Determine the [x, y] coordinate at the center of the cell enclosing the given text.  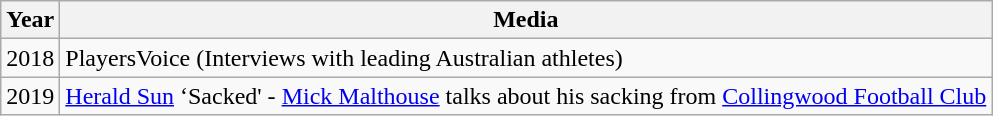
PlayersVoice (Interviews with leading Australian athletes) [526, 58]
Herald Sun ‘Sacked' - Mick Malthouse talks about his sacking from Collingwood Football Club [526, 96]
2019 [30, 96]
Year [30, 20]
Media [526, 20]
2018 [30, 58]
